Scan for the cell matching the given text and deliver its [x, y] coordinate at center. 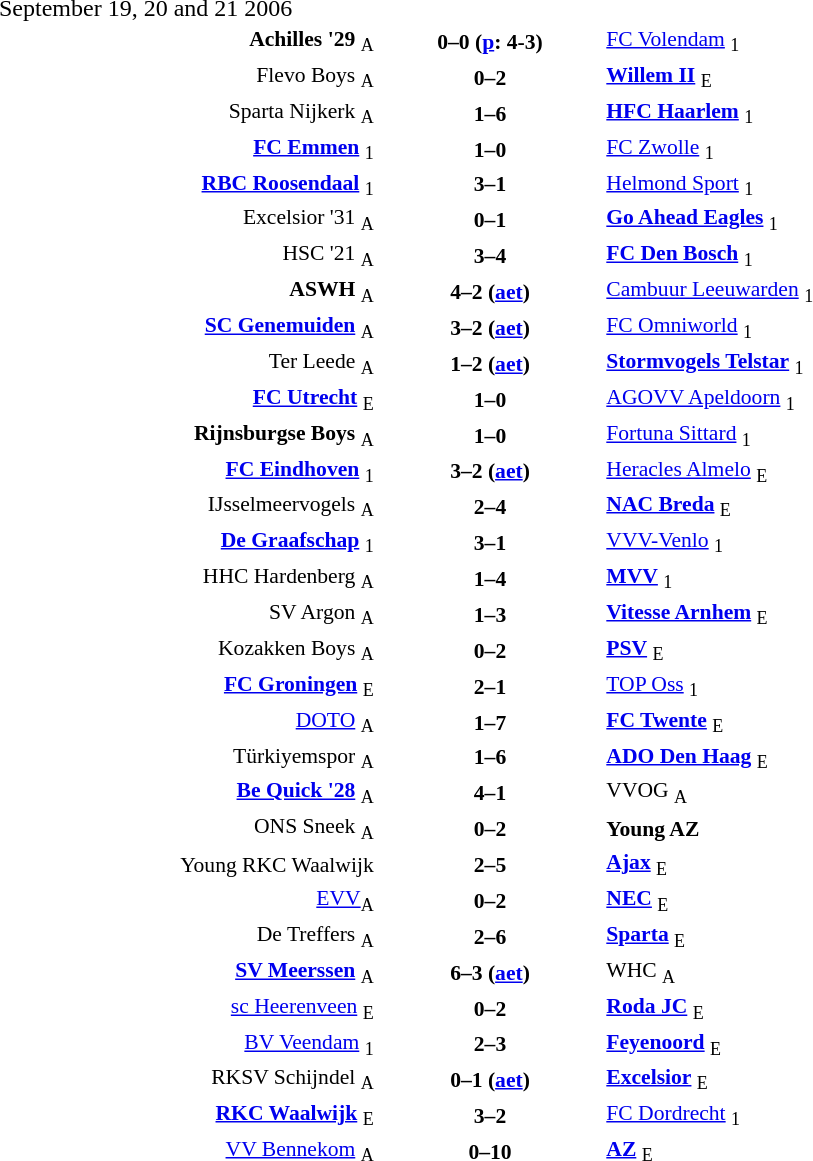
1–4 [490, 579]
4–2 (aet) [490, 292]
2–6 [490, 937]
0–0 (p: 4-3) [490, 41]
1–7 [490, 722]
4–1 [490, 794]
2–5 [490, 865]
3–2 [490, 1116]
2–3 [490, 1044]
1–2 (aet) [490, 364]
3–4 [490, 256]
0–1 (aet) [490, 1080]
0–1 [490, 221]
2–1 [490, 686]
6–3 (aet) [490, 973]
2–4 [490, 507]
1–3 [490, 615]
